Pinpoint the cell where the given text exists, returning its (x, y) midpoint coordinate. 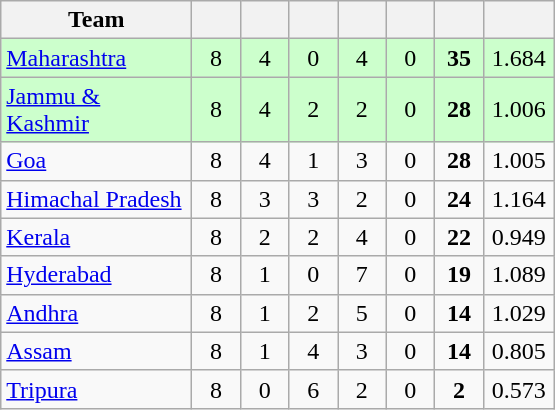
Maharashtra (96, 58)
1.089 (518, 275)
Assam (96, 351)
1.684 (518, 58)
Tripura (96, 389)
Goa (96, 161)
0.805 (518, 351)
1.029 (518, 313)
Hyderabad (96, 275)
1.164 (518, 199)
Himachal Pradesh (96, 199)
Kerala (96, 237)
1.005 (518, 161)
Andhra (96, 313)
5 (362, 313)
35 (460, 58)
Team (96, 20)
Jammu & Kashmir (96, 110)
7 (362, 275)
22 (460, 237)
19 (460, 275)
24 (460, 199)
0.573 (518, 389)
1.006 (518, 110)
0.949 (518, 237)
6 (314, 389)
